Return the [X, Y] coordinate for the center point of the cell that contains the specified text.  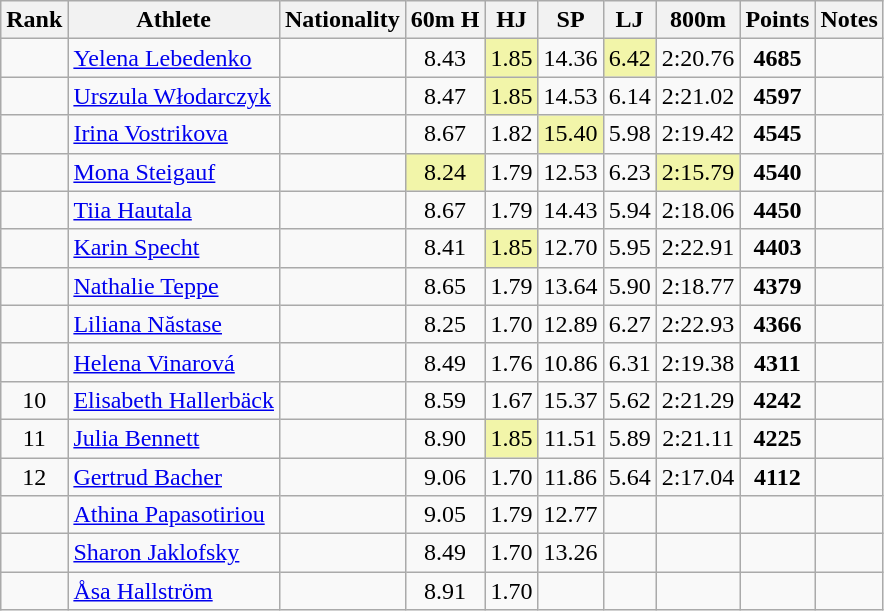
8.65 [445, 286]
11 [34, 438]
1.76 [512, 362]
6.23 [630, 172]
8.25 [445, 324]
6.27 [630, 324]
15.40 [570, 134]
8.41 [445, 248]
SP [570, 20]
Irina Vostrikova [174, 134]
6.42 [630, 58]
2:17.04 [698, 477]
Åsa Hallström [174, 591]
4379 [778, 286]
2:21.02 [698, 96]
13.26 [570, 553]
4597 [778, 96]
5.62 [630, 400]
4242 [778, 400]
Gertrud Bacher [174, 477]
4545 [778, 134]
Julia Bennett [174, 438]
12.77 [570, 515]
8.59 [445, 400]
Karin Specht [174, 248]
Elisabeth Hallerbäck [174, 400]
5.94 [630, 210]
60m H [445, 20]
14.36 [570, 58]
4540 [778, 172]
8.24 [445, 172]
14.43 [570, 210]
5.64 [630, 477]
12.53 [570, 172]
2:18.06 [698, 210]
6.31 [630, 362]
12.89 [570, 324]
Helena Vinarová [174, 362]
2:21.29 [698, 400]
5.90 [630, 286]
5.89 [630, 438]
4403 [778, 248]
1.67 [512, 400]
Notes [849, 20]
10.86 [570, 362]
1.82 [512, 134]
Liliana Năstase [174, 324]
5.95 [630, 248]
12.70 [570, 248]
9.05 [445, 515]
2:19.42 [698, 134]
8.91 [445, 591]
2:19.38 [698, 362]
Yelena Lebedenko [174, 58]
4112 [778, 477]
2:22.91 [698, 248]
HJ [512, 20]
Nathalie Teppe [174, 286]
8.43 [445, 58]
14.53 [570, 96]
Athina Papasotiriou [174, 515]
4685 [778, 58]
4225 [778, 438]
5.98 [630, 134]
2:18.77 [698, 286]
800m [698, 20]
8.90 [445, 438]
Sharon Jaklofsky [174, 553]
2:22.93 [698, 324]
Tiia Hautala [174, 210]
8.47 [445, 96]
Athlete [174, 20]
11.51 [570, 438]
Urszula Włodarczyk [174, 96]
11.86 [570, 477]
4311 [778, 362]
13.64 [570, 286]
6.14 [630, 96]
4450 [778, 210]
2:21.11 [698, 438]
15.37 [570, 400]
9.06 [445, 477]
12 [34, 477]
Mona Steigauf [174, 172]
2:20.76 [698, 58]
10 [34, 400]
Points [778, 20]
Rank [34, 20]
2:15.79 [698, 172]
Nationality [342, 20]
4366 [778, 324]
LJ [630, 20]
